From the cell containing the given text, extract its center point as [x, y] coordinate. 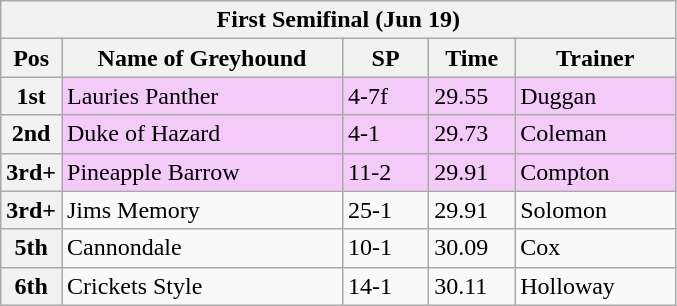
11-2 [386, 172]
Holloway [596, 286]
Pos [32, 58]
Duke of Hazard [202, 134]
Lauries Panther [202, 96]
First Semifinal (Jun 19) [338, 20]
Cox [596, 248]
Coleman [596, 134]
Time [472, 58]
30.11 [472, 286]
Name of Greyhound [202, 58]
2nd [32, 134]
4-1 [386, 134]
Jims Memory [202, 210]
4-7f [386, 96]
Solomon [596, 210]
25-1 [386, 210]
6th [32, 286]
10-1 [386, 248]
1st [32, 96]
5th [32, 248]
14-1 [386, 286]
Compton [596, 172]
Pineapple Barrow [202, 172]
Crickets Style [202, 286]
29.73 [472, 134]
29.55 [472, 96]
Trainer [596, 58]
Duggan [596, 96]
30.09 [472, 248]
SP [386, 58]
Cannondale [202, 248]
